Pinpoint the cell where the given text exists, returning its (X, Y) midpoint coordinate. 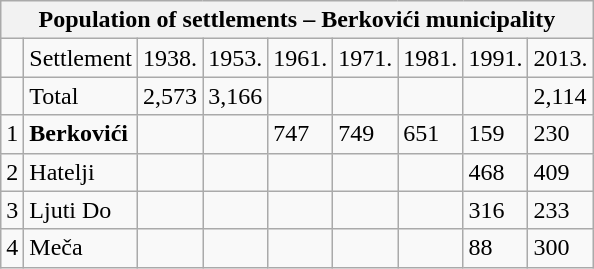
2013. (560, 58)
Ljuti Do (81, 210)
2,573 (170, 96)
1961. (300, 58)
468 (496, 172)
Hatelji (81, 172)
3,166 (236, 96)
1953. (236, 58)
Total (81, 96)
409 (560, 172)
233 (560, 210)
300 (560, 248)
1991. (496, 58)
Settlement (81, 58)
159 (496, 134)
Meča (81, 248)
1938. (170, 58)
88 (496, 248)
2 (12, 172)
747 (300, 134)
1971. (366, 58)
2,114 (560, 96)
4 (12, 248)
Berkovići (81, 134)
749 (366, 134)
3 (12, 210)
Population of settlements – Berkovići municipality (297, 20)
230 (560, 134)
1 (12, 134)
316 (496, 210)
1981. (430, 58)
651 (430, 134)
